Locate the cell with the specified text and output its [X, Y] center coordinate. 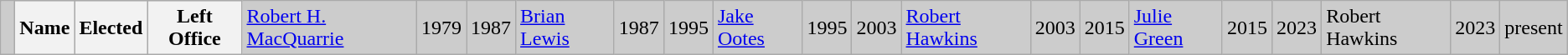
Left Office [194, 28]
Julie Green [1176, 28]
Robert H. MacQuarrie [329, 28]
Jake Ootes [757, 28]
Elected [111, 28]
Name [45, 28]
present [1534, 28]
Brian Lewis [565, 28]
1979 [441, 28]
